For the text-containing cell, return its midpoint in [X, Y] coordinate format. 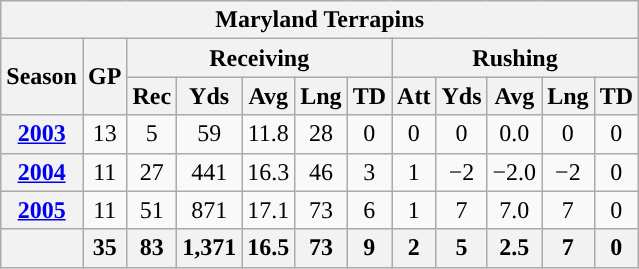
7.0 [514, 210]
2 [414, 248]
Rec [152, 96]
Maryland Terrapins [320, 20]
17.1 [268, 210]
16.3 [268, 172]
27 [152, 172]
83 [152, 248]
0.0 [514, 134]
GP [104, 77]
Rushing [516, 58]
2.5 [514, 248]
59 [210, 134]
Receiving [260, 58]
3 [369, 172]
−2.0 [514, 172]
2004 [42, 172]
Season [42, 77]
Att [414, 96]
9 [369, 248]
11.8 [268, 134]
51 [152, 210]
2005 [42, 210]
441 [210, 172]
13 [104, 134]
871 [210, 210]
35 [104, 248]
28 [321, 134]
2003 [42, 134]
46 [321, 172]
16.5 [268, 248]
1,371 [210, 248]
6 [369, 210]
